Output the (X, Y) coordinate of the center of the cell containing the given text.  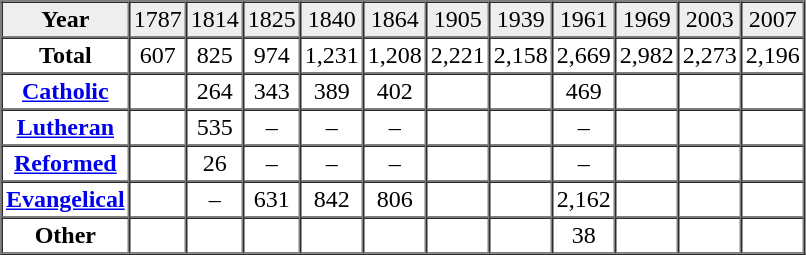
1,231 (332, 56)
1840 (332, 20)
1905 (458, 20)
2,273 (710, 56)
2,221 (458, 56)
38 (584, 236)
806 (394, 200)
1961 (584, 20)
631 (272, 200)
Evangelical (66, 200)
2,982 (646, 56)
2,196 (772, 56)
264 (214, 92)
1,208 (394, 56)
Reformed (66, 164)
842 (332, 200)
1787 (158, 20)
825 (214, 56)
26 (214, 164)
389 (332, 92)
607 (158, 56)
2,158 (520, 56)
2,669 (584, 56)
1864 (394, 20)
974 (272, 56)
1969 (646, 20)
2003 (710, 20)
1939 (520, 20)
Total (66, 56)
1825 (272, 20)
Year (66, 20)
1814 (214, 20)
Lutheran (66, 128)
402 (394, 92)
Catholic (66, 92)
469 (584, 92)
2007 (772, 20)
535 (214, 128)
2,162 (584, 200)
343 (272, 92)
Other (66, 236)
